Return (X, Y) of the center of cell containing provided text 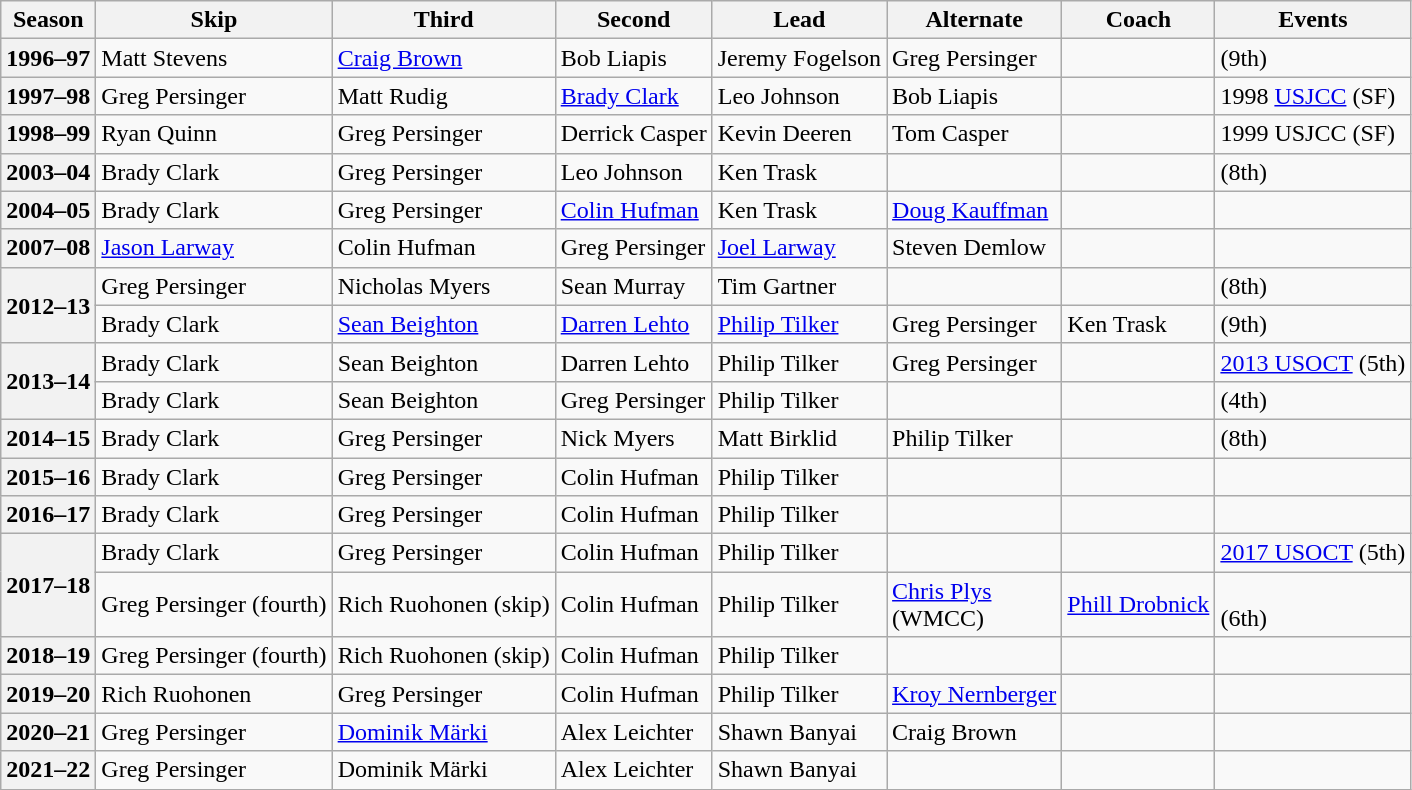
Kevin Deeren (799, 134)
1996–97 (48, 58)
2013 USOCT (5th) (1313, 362)
Phill Drobnick (1138, 604)
Coach (1138, 20)
2020–21 (48, 732)
Tom Casper (974, 134)
Steven Demlow (974, 248)
Jason Larway (214, 248)
Second (634, 20)
Nick Myers (634, 438)
(6th) (1313, 604)
1998 USJCC (SF) (1313, 96)
Matt Rudig (444, 96)
2016–17 (48, 515)
Doug Kauffman (974, 210)
Joel Larway (799, 248)
Derrick Casper (634, 134)
Ryan Quinn (214, 134)
2013–14 (48, 381)
Nicholas Myers (444, 286)
Matt Stevens (214, 58)
2004–05 (48, 210)
Chris Plys(WMCC) (974, 604)
Matt Birklid (799, 438)
2017 USOCT (5th) (1313, 553)
Rich Ruohonen (214, 694)
2012–13 (48, 305)
2017–18 (48, 586)
Sean Murray (634, 286)
Jeremy Fogelson (799, 58)
2003–04 (48, 172)
Skip (214, 20)
2018–19 (48, 656)
2014–15 (48, 438)
1997–98 (48, 96)
Season (48, 20)
Third (444, 20)
1999 USJCC (SF) (1313, 134)
Alternate (974, 20)
2007–08 (48, 248)
Tim Gartner (799, 286)
Kroy Nernberger (974, 694)
Lead (799, 20)
2019–20 (48, 694)
(4th) (1313, 400)
2015–16 (48, 477)
1998–99 (48, 134)
2021–22 (48, 770)
Events (1313, 20)
